Extract the [X, Y] coordinate from the center of the cell holding the provided text.  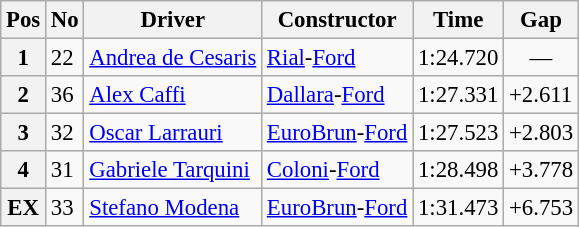
22 [65, 58]
+2.611 [542, 95]
+3.778 [542, 170]
Constructor [338, 20]
Andrea de Cesaris [173, 58]
No [65, 20]
EX [24, 208]
1:28.498 [458, 170]
+2.803 [542, 133]
1 [24, 58]
Alex Caffi [173, 95]
Gap [542, 20]
33 [65, 208]
2 [24, 95]
32 [65, 133]
Coloni-Ford [338, 170]
— [542, 58]
Driver [173, 20]
1:24.720 [458, 58]
Stefano Modena [173, 208]
1:27.331 [458, 95]
Gabriele Tarquini [173, 170]
Dallara-Ford [338, 95]
31 [65, 170]
1:31.473 [458, 208]
36 [65, 95]
Pos [24, 20]
Rial-Ford [338, 58]
3 [24, 133]
1:27.523 [458, 133]
+6.753 [542, 208]
Time [458, 20]
4 [24, 170]
Oscar Larrauri [173, 133]
